Output the (x, y) coordinate of the center of the cell containing the given text.  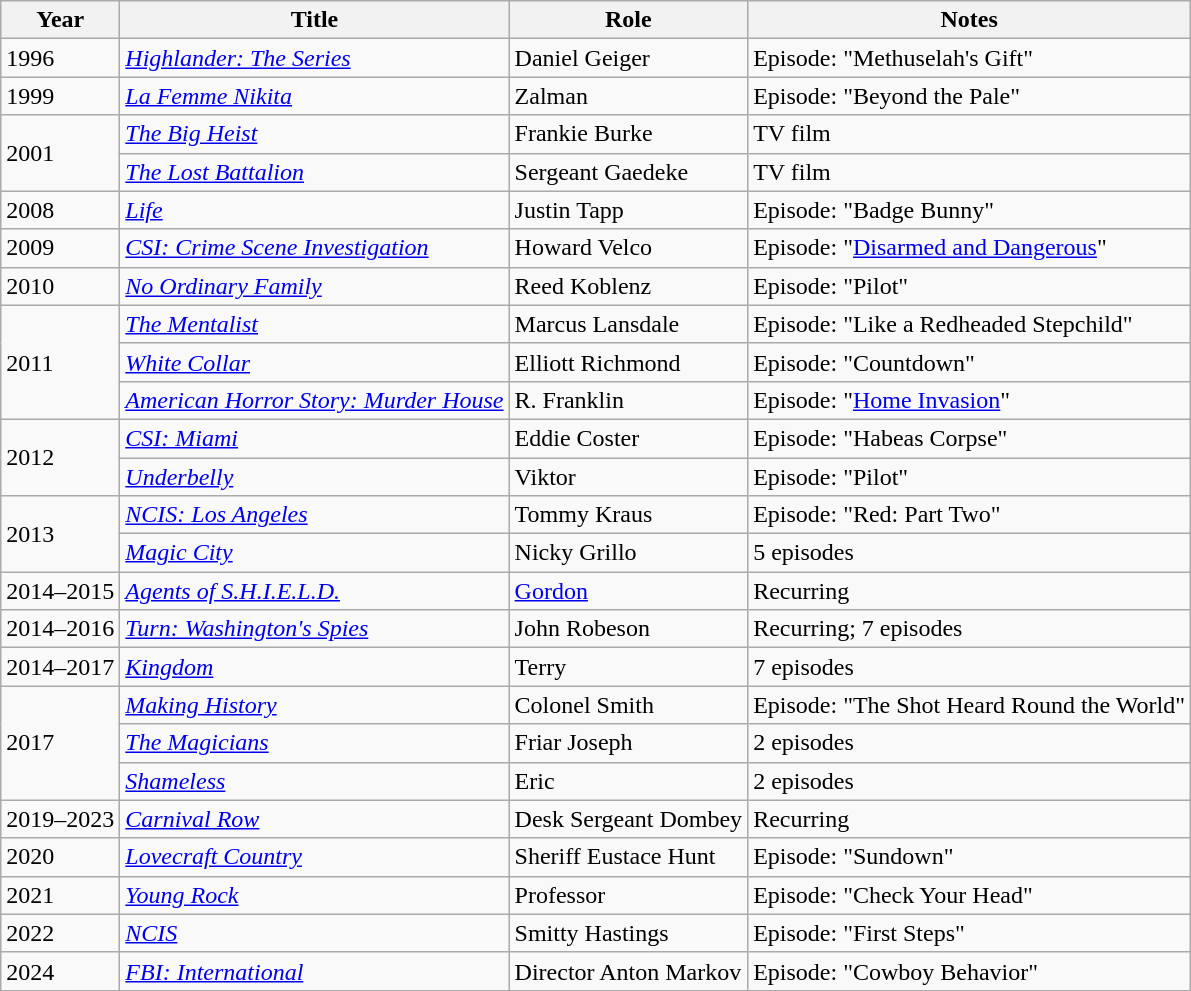
CSI: Miami (314, 438)
Director Anton Markov (628, 971)
Episode: "Methuselah's Gift" (970, 58)
2017 (60, 743)
Kingdom (314, 667)
Daniel Geiger (628, 58)
Recurring; 7 episodes (970, 629)
2011 (60, 362)
Episode: "The Shot Heard Round the World" (970, 705)
The Mentalist (314, 324)
Role (628, 20)
Making History (314, 705)
Reed Koblenz (628, 286)
2014–2017 (60, 667)
FBI: International (314, 971)
Nicky Grillo (628, 553)
2013 (60, 534)
Episode: "Check Your Head" (970, 895)
Life (314, 210)
Episode: "Badge Bunny" (970, 210)
Eric (628, 781)
Year (60, 20)
Episode: "First Steps" (970, 933)
Marcus Lansdale (628, 324)
Eddie Coster (628, 438)
John Robeson (628, 629)
Zalman (628, 96)
Magic City (314, 553)
2022 (60, 933)
Sergeant Gaedeke (628, 172)
The Big Heist (314, 134)
Episode: "Sundown" (970, 857)
Viktor (628, 477)
2014–2015 (60, 591)
2008 (60, 210)
2024 (60, 971)
Gordon (628, 591)
Episode: "Disarmed and Dangerous" (970, 248)
Title (314, 20)
2014–2016 (60, 629)
NCIS (314, 933)
American Horror Story: Murder House (314, 400)
2001 (60, 153)
Smitty Hastings (628, 933)
2021 (60, 895)
Episode: "Like a Redheaded Stepchild" (970, 324)
2010 (60, 286)
White Collar (314, 362)
Professor (628, 895)
CSI: Crime Scene Investigation (314, 248)
Lovecraft Country (314, 857)
R. Franklin (628, 400)
Episode: "Home Invasion" (970, 400)
Howard Velco (628, 248)
The Lost Battalion (314, 172)
Episode: "Red: Part Two" (970, 515)
Tommy Kraus (628, 515)
Turn: Washington's Spies (314, 629)
Agents of S.H.I.E.L.D. (314, 591)
Underbelly (314, 477)
Highlander: The Series (314, 58)
2012 (60, 457)
Notes (970, 20)
Colonel Smith (628, 705)
Young Rock (314, 895)
Carnival Row (314, 819)
7 episodes (970, 667)
No Ordinary Family (314, 286)
Episode: "Beyond the Pale" (970, 96)
Terry (628, 667)
2020 (60, 857)
NCIS: Los Angeles (314, 515)
Elliott Richmond (628, 362)
5 episodes (970, 553)
La Femme Nikita (314, 96)
2019–2023 (60, 819)
Justin Tapp (628, 210)
1996 (60, 58)
Episode: "Habeas Corpse" (970, 438)
Frankie Burke (628, 134)
Desk Sergeant Dombey (628, 819)
Friar Joseph (628, 743)
1999 (60, 96)
Episode: "Countdown" (970, 362)
2009 (60, 248)
Episode: "Cowboy Behavior" (970, 971)
Sheriff Eustace Hunt (628, 857)
Shameless (314, 781)
The Magicians (314, 743)
